Return [X, Y] of the center of cell containing provided text 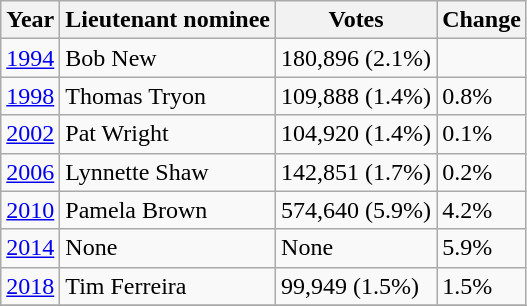
Tim Ferreira [168, 286]
Lynnette Shaw [168, 172]
180,896 (2.1%) [356, 58]
1994 [30, 58]
Year [30, 20]
Lieutenant nominee [168, 20]
109,888 (1.4%) [356, 96]
104,920 (1.4%) [356, 134]
Thomas Tryon [168, 96]
574,640 (5.9%) [356, 210]
2002 [30, 134]
2014 [30, 248]
1998 [30, 96]
0.2% [482, 172]
0.8% [482, 96]
99,949 (1.5%) [356, 286]
5.9% [482, 248]
2010 [30, 210]
142,851 (1.7%) [356, 172]
Bob New [168, 58]
Votes [356, 20]
0.1% [482, 134]
2006 [30, 172]
Pamela Brown [168, 210]
Pat Wright [168, 134]
2018 [30, 286]
Change [482, 20]
4.2% [482, 210]
1.5% [482, 286]
